Return the [X, Y] coordinate for the center point of the cell that contains the specified text.  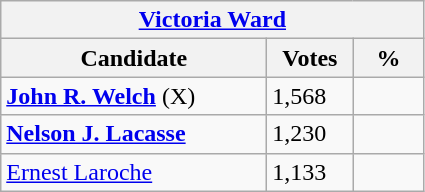
Ernest Laroche [134, 172]
Votes [310, 58]
John R. Welch (X) [134, 96]
1,133 [310, 172]
Candidate [134, 58]
% [388, 58]
Victoria Ward [212, 20]
Nelson J. Lacasse [134, 134]
1,568 [310, 96]
1,230 [310, 134]
